Return the [x, y] coordinate for the center point of the cell that contains the specified text.  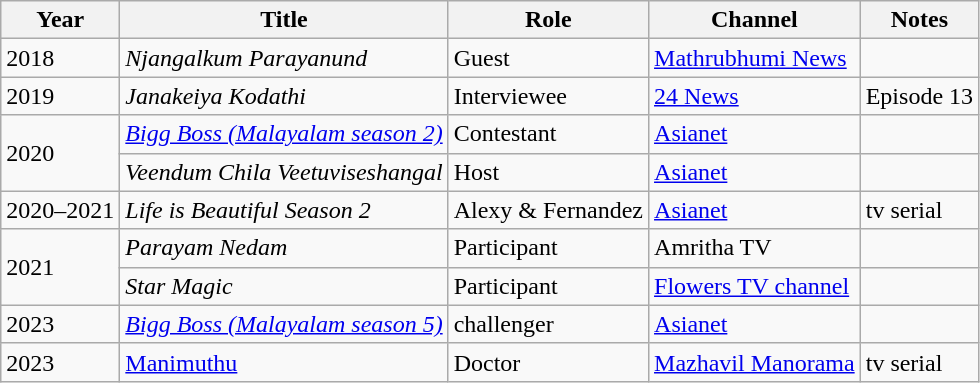
2020 [60, 153]
Doctor [548, 362]
Life is Beautiful Season 2 [284, 210]
Star Magic [284, 286]
Interviewee [548, 96]
Janakeiya Kodathi [284, 96]
Role [548, 20]
Manimuthu [284, 362]
Bigg Boss (Malayalam season 2) [284, 134]
Flowers TV channel [755, 286]
Notes [919, 20]
Mazhavil Manorama [755, 362]
Parayam Nedam [284, 248]
Veendum Chila Veetuviseshangal [284, 172]
Bigg Boss (Malayalam season 5) [284, 324]
Njangalkum Parayanund [284, 58]
Title [284, 20]
2019 [60, 96]
2020–2021 [60, 210]
Contestant [548, 134]
Amritha TV [755, 248]
2018 [60, 58]
Episode 13 [919, 96]
Mathrubhumi News [755, 58]
Alexy & Fernandez [548, 210]
Channel [755, 20]
2021 [60, 267]
Guest [548, 58]
Year [60, 20]
challenger [548, 324]
24 News [755, 96]
Host [548, 172]
